Capture the cell that displays the provided text and extract its [X, Y] central coordinate. 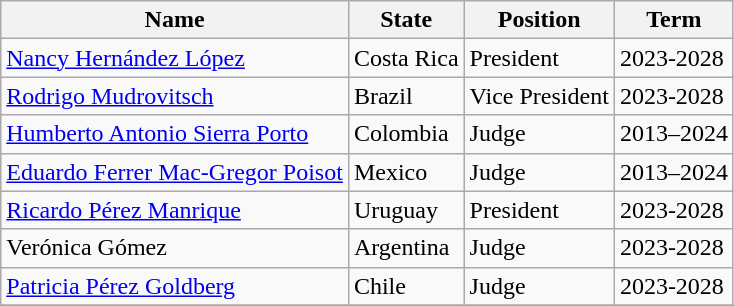
Rodrigo Mudrovitsch [175, 96]
Costa Rica [406, 58]
Name [175, 20]
Mexico [406, 172]
Eduardo Ferrer Mac-Gregor Poisot [175, 172]
Brazil [406, 96]
State [406, 20]
Colombia [406, 134]
Patricia Pérez Goldberg [175, 286]
Argentina [406, 248]
Ricardo Pérez Manrique [175, 210]
Humberto Antonio Sierra Porto [175, 134]
Verónica Gómez [175, 248]
Vice President [539, 96]
Uruguay [406, 210]
Nancy Hernández López [175, 58]
Chile [406, 286]
Term [674, 20]
Position [539, 20]
